Identify which cell holds the provided text, then report its (X, Y) central coordinate. 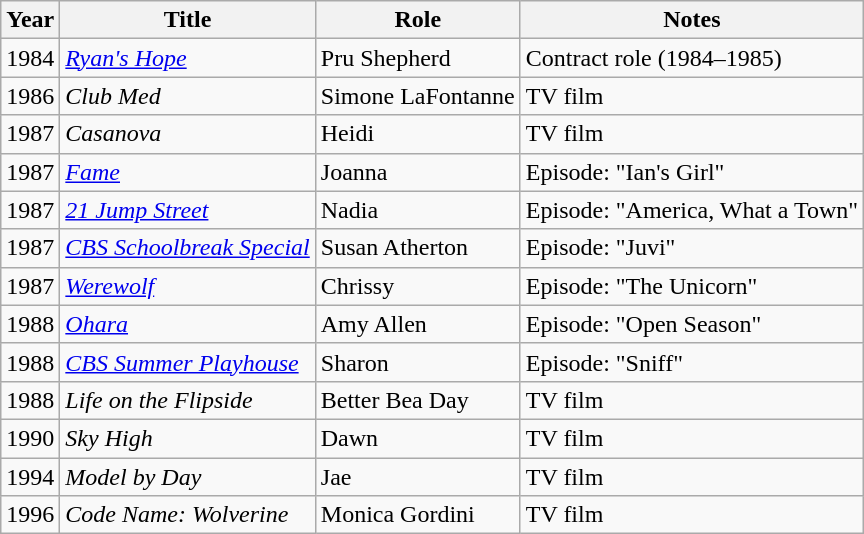
Ryan's Hope (188, 58)
Joanna (418, 172)
Sky High (188, 438)
Model by Day (188, 477)
1994 (30, 477)
Notes (692, 20)
Year (30, 20)
Club Med (188, 96)
Episode: "Open Season" (692, 324)
Episode: "Sniff" (692, 362)
CBS Summer Playhouse (188, 362)
Jae (418, 477)
Code Name: Wolverine (188, 515)
Simone LaFontanne (418, 96)
Dawn (418, 438)
Role (418, 20)
CBS Schoolbreak Special (188, 248)
Pru Shepherd (418, 58)
Heidi (418, 134)
1990 (30, 438)
Amy Allen (418, 324)
Monica Gordini (418, 515)
Sharon (418, 362)
Nadia (418, 210)
Chrissy (418, 286)
1986 (30, 96)
Life on the Flipside (188, 400)
1984 (30, 58)
1996 (30, 515)
21 Jump Street (188, 210)
Episode: "The Unicorn" (692, 286)
Episode: "Ian's Girl" (692, 172)
Title (188, 20)
Werewolf (188, 286)
Fame (188, 172)
Susan Atherton (418, 248)
Better Bea Day (418, 400)
Episode: "Juvi" (692, 248)
Episode: "America, What a Town" (692, 210)
Contract role (1984–1985) (692, 58)
Casanova (188, 134)
Ohara (188, 324)
